Provide the [x, y] coordinate of the cell's center where the given text is located.  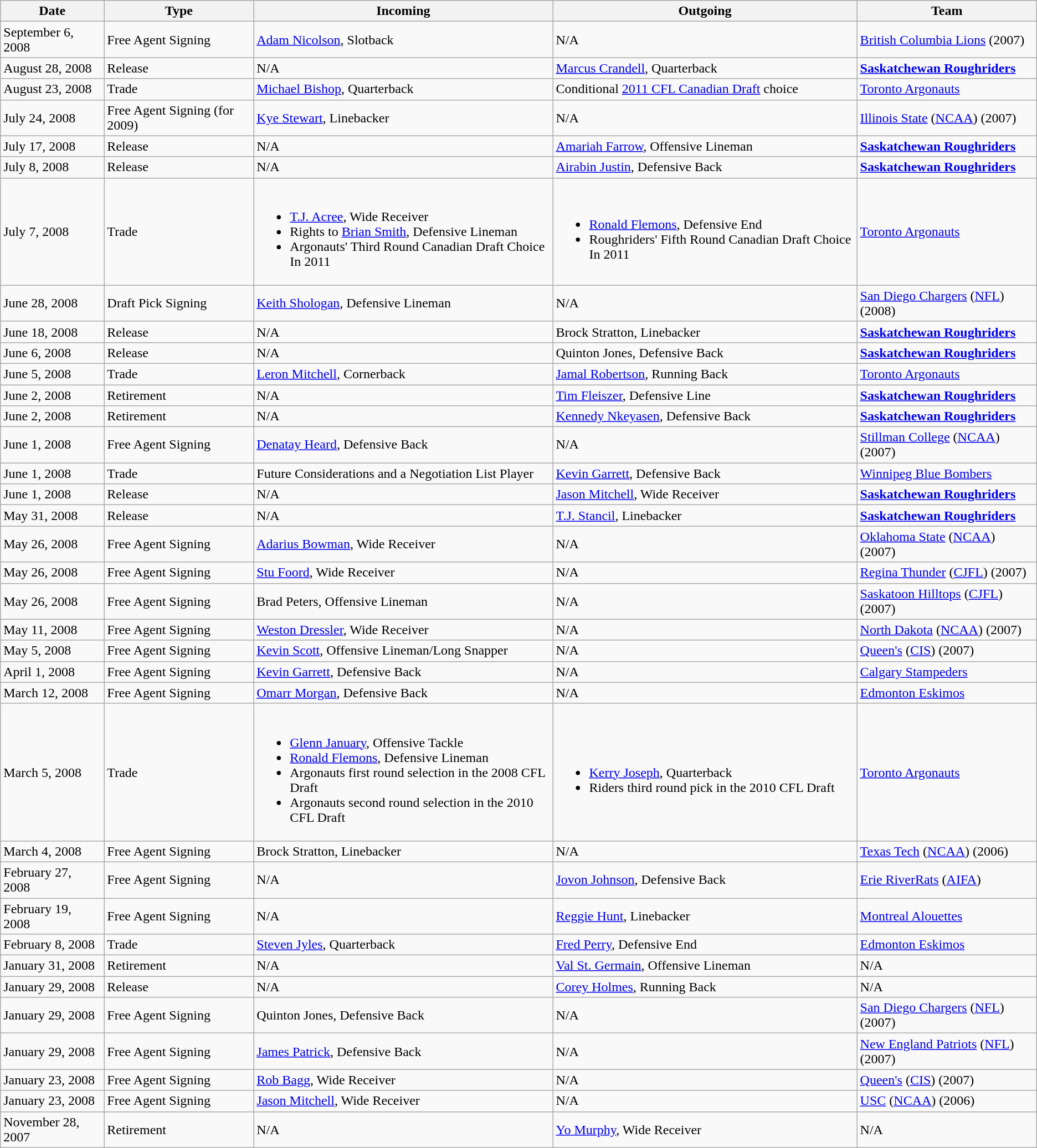
Leron Mitchell, Cornerback [403, 374]
Yo Murphy, Wide Receiver [705, 1130]
August 28, 2008 [52, 68]
Regina Thunder (CJFL) (2007) [947, 573]
Marcus Crandell, Quarterback [705, 68]
March 4, 2008 [52, 851]
June 18, 2008 [52, 332]
T.J. Acree, Wide Receiver Rights to Brian Smith, Defensive Lineman Argonauts' Third Round Canadian Draft Choice In 2011 [403, 231]
Omarr Morgan, Defensive Back [403, 693]
Incoming [403, 11]
North Dakota (NCAA) (2007) [947, 630]
July 7, 2008 [52, 231]
March 5, 2008 [52, 772]
Jovon Johnson, Defensive Back [705, 879]
Michael Bishop, Quarterback [403, 89]
May 5, 2008 [52, 651]
Brad Peters, Offensive Lineman [403, 601]
USC (NCAA) (2006) [947, 1101]
San Diego Chargers (NFL) (2007) [947, 1016]
Kennedy Nkeyasen, Defensive Back [705, 416]
Airabin Justin, Defensive Back [705, 167]
Steven Jyles, Quarterback [403, 945]
Outgoing [705, 11]
September 6, 2008 [52, 40]
Keith Shologan, Defensive Lineman [403, 303]
Val St. Germain, Offensive Lineman [705, 966]
February 19, 2008 [52, 916]
Denatay Heard, Defensive Back [403, 445]
August 23, 2008 [52, 89]
Future Considerations and a Negotiation List Player [403, 473]
June 28, 2008 [52, 303]
May 11, 2008 [52, 630]
Type [179, 11]
Montreal Alouettes [947, 916]
June 6, 2008 [52, 353]
Conditional 2011 CFL Canadian Draft choice [705, 89]
November 28, 2007 [52, 1130]
Amariah Farrow, Offensive Lineman [705, 146]
San Diego Chargers (NFL) (2008) [947, 303]
Free Agent Signing (for 2009) [179, 117]
February 8, 2008 [52, 945]
January 31, 2008 [52, 966]
Oklahoma State (NCAA) (2007) [947, 544]
Date [52, 11]
New England Patriots (NFL) (2007) [947, 1051]
July 24, 2008 [52, 117]
Ronald Flemons, Defensive End Roughriders' Fifth Round Canadian Draft Choice In 2011 [705, 231]
Kevin Scott, Offensive Lineman/Long Snapper [403, 651]
Stillman College (NCAA) (2007) [947, 445]
Texas Tech (NCAA) (2006) [947, 851]
June 5, 2008 [52, 374]
Team [947, 11]
July 17, 2008 [52, 146]
April 1, 2008 [52, 672]
Kye Stewart, Linebacker [403, 117]
Saskatoon Hilltops (CJFL) (2007) [947, 601]
T.J. Stancil, Linebacker [705, 516]
May 31, 2008 [52, 516]
Tim Fleiszer, Defensive Line [705, 395]
Rob Bagg, Wide Receiver [403, 1080]
Winnipeg Blue Bombers [947, 473]
Fred Perry, Defensive End [705, 945]
Adam Nicolson, Slotback [403, 40]
Reggie Hunt, Linebacker [705, 916]
July 8, 2008 [52, 167]
Draft Pick Signing [179, 303]
March 12, 2008 [52, 693]
Calgary Stampeders [947, 672]
February 27, 2008 [52, 879]
Adarius Bowman, Wide Receiver [403, 544]
James Patrick, Defensive Back [403, 1051]
Kerry Joseph, Quarterback Riders third round pick in the 2010 CFL Draft [705, 772]
British Columbia Lions (2007) [947, 40]
Corey Holmes, Running Back [705, 987]
Erie RiverRats (AIFA) [947, 879]
Jamal Robertson, Running Back [705, 374]
Weston Dressler, Wide Receiver [403, 630]
Illinois State (NCAA) (2007) [947, 117]
Stu Foord, Wide Receiver [403, 573]
